Return the [x, y] coordinate for the center point of the cell that contains the specified text.  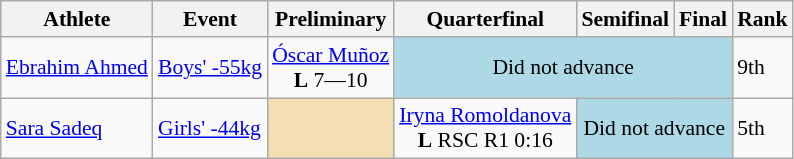
Final [703, 19]
9th [762, 68]
Athlete [77, 19]
Óscar Muñoz L 7—10 [330, 68]
Preliminary [330, 19]
Ebrahim Ahmed [77, 68]
Boys' -55kg [210, 68]
Iryna Romoldanova L RSC R1 0:16 [485, 128]
Sara Sadeq [77, 128]
Quarterfinal [485, 19]
Semifinal [625, 19]
Event [210, 19]
Girls' -44kg [210, 128]
5th [762, 128]
Rank [762, 19]
